Capture the cell that displays the provided text and extract its (X, Y) central coordinate. 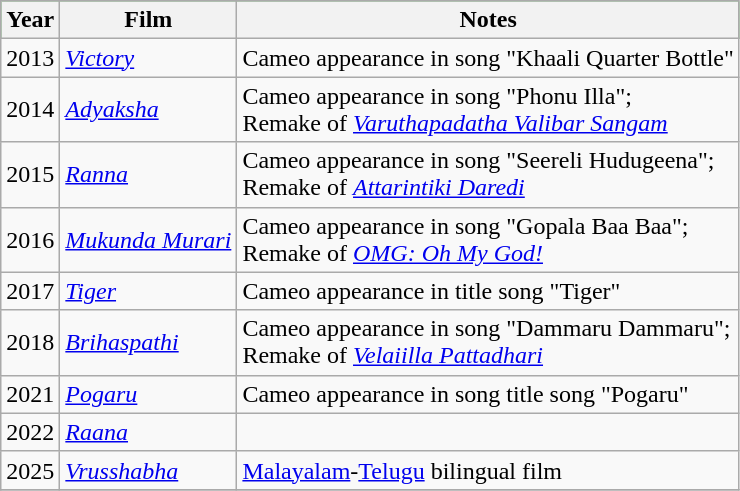
Victory (148, 58)
2013 (30, 58)
Raana (148, 432)
Ranna (148, 174)
Vrusshabha (148, 470)
Cameo appearance in song "Dammaru Dammaru"; Remake of Velaiilla Pattadhari (488, 342)
Adyaksha (148, 110)
Brihaspathi (148, 342)
Cameo appearance in song "Seereli Hudugeena"; Remake of Attarintiki Daredi (488, 174)
Cameo appearance in song title song "Pogaru" (488, 394)
2021 (30, 394)
Mukunda Murari (148, 240)
Tiger (148, 291)
2025 (30, 470)
2022 (30, 432)
Notes (488, 20)
2014 (30, 110)
Cameo appearance in title song "Tiger" (488, 291)
Film (148, 20)
2016 (30, 240)
Pogaru (148, 394)
2018 (30, 342)
Year (30, 20)
2015 (30, 174)
Cameo appearance in song "Gopala Baa Baa"; Remake of OMG: Oh My God! (488, 240)
Cameo appearance in song "Phonu Illa"; Remake of Varuthapadatha Valibar Sangam (488, 110)
Cameo appearance in song "Khaali Quarter Bottle" (488, 58)
2017 (30, 291)
Malayalam-Telugu bilingual film (488, 470)
